For the text-containing cell, return its midpoint in (X, Y) coordinate format. 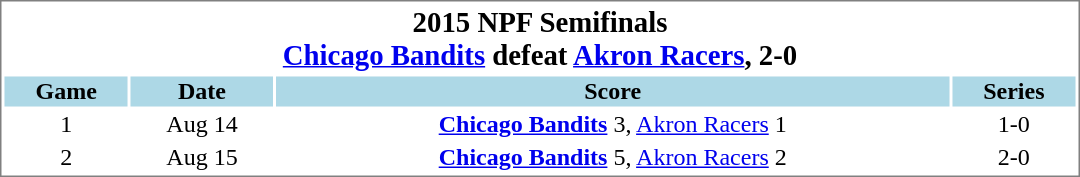
Date (202, 91)
1-0 (1014, 125)
Aug 14 (202, 125)
2 (66, 157)
1 (66, 125)
Series (1014, 91)
2-0 (1014, 157)
Score (612, 91)
Chicago Bandits 5, Akron Racers 2 (612, 157)
Chicago Bandits 3, Akron Racers 1 (612, 125)
2015 NPF SemifinalsChicago Bandits defeat Akron Racers, 2-0 (540, 38)
Game (66, 91)
Aug 15 (202, 157)
